Capture the cell that displays the provided text and extract its [x, y] central coordinate. 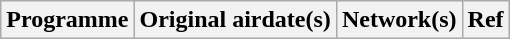
Programme [68, 20]
Network(s) [399, 20]
Original airdate(s) [235, 20]
Ref [486, 20]
